For the text-containing cell, return its midpoint in [x, y] coordinate format. 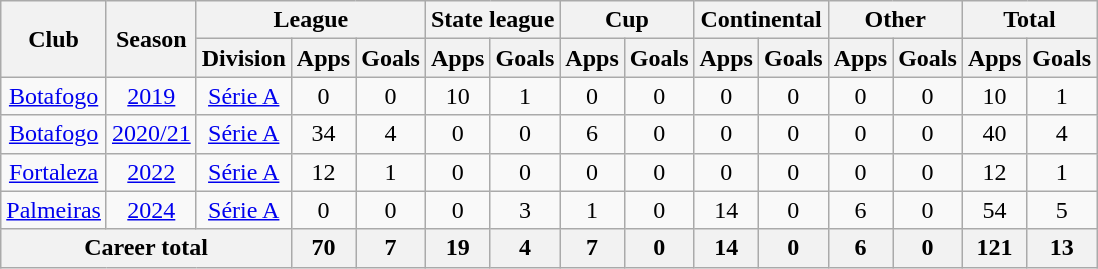
Division [244, 58]
State league [492, 20]
Season [151, 39]
2022 [151, 172]
5 [1062, 210]
2019 [151, 96]
Cup [627, 20]
2024 [151, 210]
2020/21 [151, 134]
19 [457, 248]
13 [1062, 248]
Continental [761, 20]
54 [994, 210]
34 [323, 134]
Career total [146, 248]
121 [994, 248]
Palmeiras [54, 210]
Club [54, 39]
40 [994, 134]
3 [525, 210]
League [310, 20]
70 [323, 248]
Fortaleza [54, 172]
Total [1029, 20]
Other [895, 20]
